Find where the given text appears and provide that cell's center as (X, Y) coordinate. 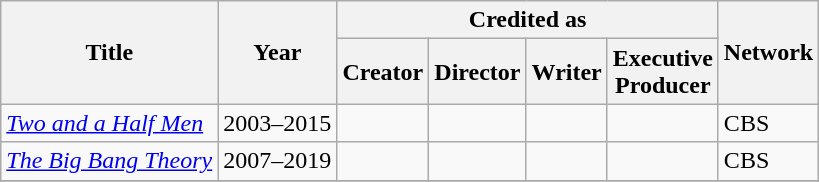
Two and a Half Men (110, 123)
ExecutiveProducer (662, 72)
The Big Bang Theory (110, 161)
Writer (566, 72)
Creator (383, 72)
Year (278, 52)
Network (768, 52)
Title (110, 52)
Credited as (528, 20)
Director (478, 72)
2007–2019 (278, 161)
2003–2015 (278, 123)
